Scan for the cell matching the given text and deliver its [x, y] coordinate at center. 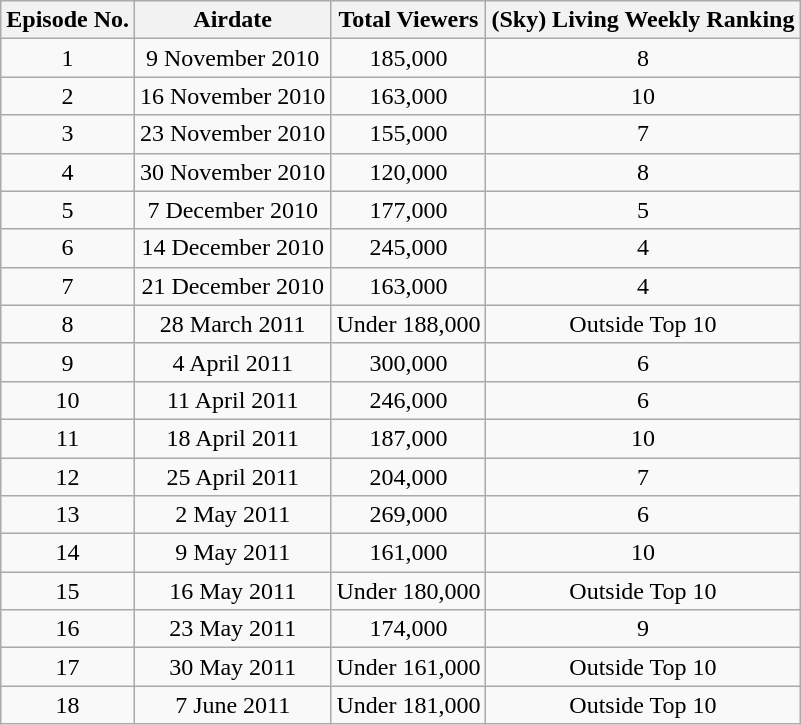
21 December 2010 [233, 286]
120,000 [408, 172]
11 April 2011 [233, 400]
16 May 2011 [233, 591]
Under 188,000 [408, 324]
204,000 [408, 477]
11 [68, 438]
245,000 [408, 248]
14 December 2010 [233, 248]
Episode No. [68, 20]
185,000 [408, 58]
3 [68, 134]
4 April 2011 [233, 362]
161,000 [408, 553]
1 [68, 58]
Under 180,000 [408, 591]
9 November 2010 [233, 58]
Airdate [233, 20]
Total Viewers [408, 20]
(Sky) Living Weekly Ranking [643, 20]
28 March 2011 [233, 324]
7 June 2011 [233, 705]
187,000 [408, 438]
18 April 2011 [233, 438]
Under 181,000 [408, 705]
9 May 2011 [233, 553]
246,000 [408, 400]
15 [68, 591]
23 November 2010 [233, 134]
Under 161,000 [408, 667]
177,000 [408, 210]
7 December 2010 [233, 210]
30 May 2011 [233, 667]
2 [68, 96]
174,000 [408, 629]
18 [68, 705]
12 [68, 477]
269,000 [408, 515]
16 [68, 629]
23 May 2011 [233, 629]
30 November 2010 [233, 172]
13 [68, 515]
16 November 2010 [233, 96]
2 May 2011 [233, 515]
25 April 2011 [233, 477]
300,000 [408, 362]
14 [68, 553]
155,000 [408, 134]
17 [68, 667]
